Return the [X, Y] coordinate for the center point of the cell that contains the specified text.  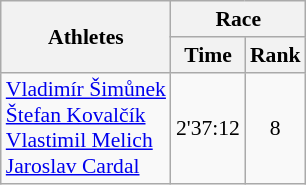
Rank [276, 55]
Time [208, 55]
Race [238, 19]
2'37:12 [208, 128]
Vladimír ŠimůnekŠtefan KovalčíkVlastimil MelichJaroslav Cardal [86, 128]
8 [276, 128]
Athletes [86, 36]
